Scan for the cell matching the given text and deliver its [X, Y] coordinate at center. 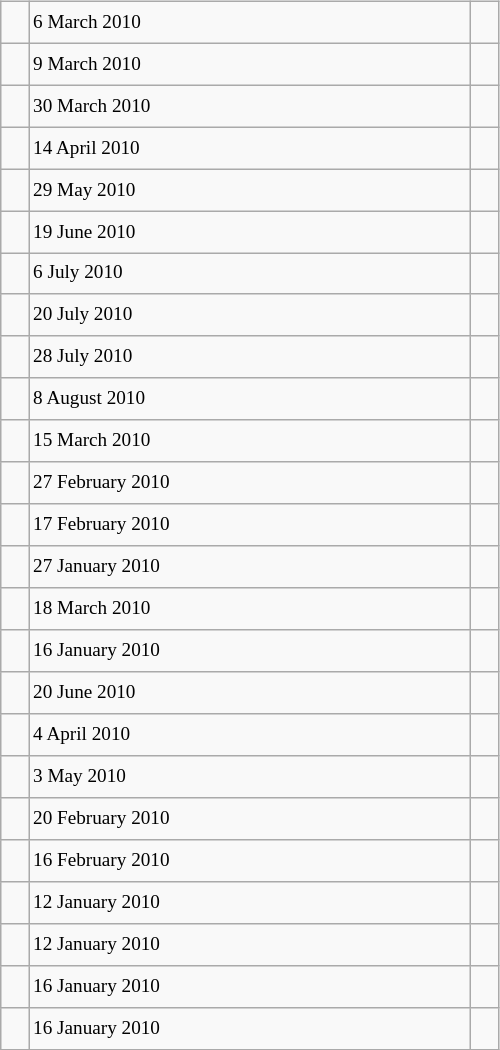
17 February 2010 [249, 525]
18 March 2010 [249, 609]
4 April 2010 [249, 735]
19 June 2010 [249, 232]
30 March 2010 [249, 106]
6 March 2010 [249, 22]
6 July 2010 [249, 274]
29 May 2010 [249, 190]
8 August 2010 [249, 399]
20 June 2010 [249, 693]
27 January 2010 [249, 567]
9 March 2010 [249, 64]
15 March 2010 [249, 441]
28 July 2010 [249, 357]
3 May 2010 [249, 777]
20 February 2010 [249, 819]
16 February 2010 [249, 861]
14 April 2010 [249, 148]
27 February 2010 [249, 483]
20 July 2010 [249, 315]
